Search for the cell housing the specified text and yield its [X, Y] center coordinate. 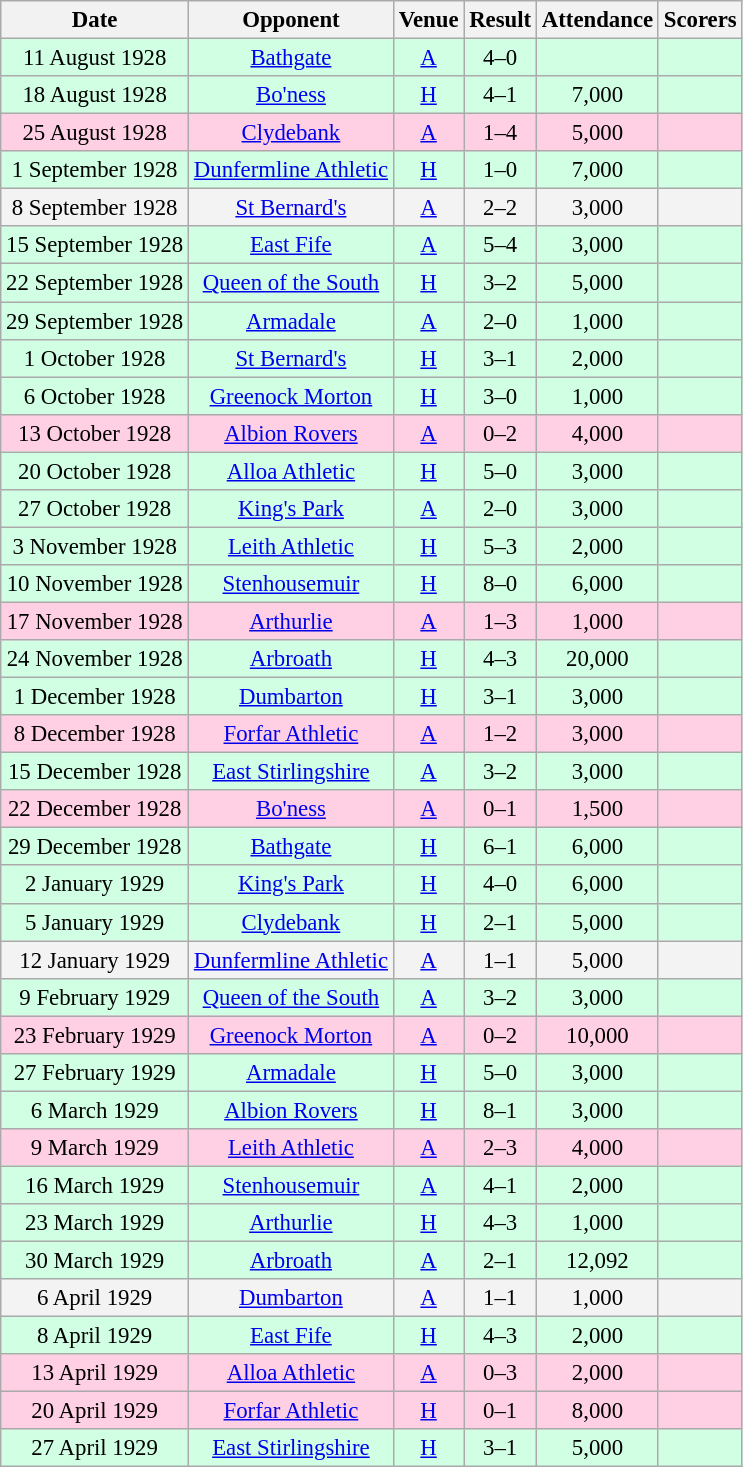
25 August 1928 [95, 133]
15 December 1928 [95, 772]
29 December 1928 [95, 847]
Opponent [292, 20]
8 December 1928 [95, 734]
17 November 1928 [95, 621]
1–2 [500, 734]
20 April 1929 [95, 1411]
Result [500, 20]
23 March 1929 [95, 1223]
8,000 [597, 1411]
3–0 [500, 396]
5–3 [500, 546]
20 October 1928 [95, 471]
Venue [428, 20]
12,092 [597, 1261]
8–0 [500, 584]
23 February 1929 [95, 1035]
0–3 [500, 1373]
5 January 1929 [95, 922]
2 January 1929 [95, 885]
12 January 1929 [95, 960]
11 August 1928 [95, 58]
27 October 1928 [95, 509]
16 March 1929 [95, 1185]
10 November 1928 [95, 584]
20,000 [597, 659]
9 February 1929 [95, 997]
6–1 [500, 847]
Scorers [700, 20]
10,000 [597, 1035]
1–4 [500, 133]
3 November 1928 [95, 546]
6 October 1928 [95, 396]
13 October 1928 [95, 433]
5–4 [500, 245]
1 October 1928 [95, 358]
8 April 1929 [95, 1336]
22 September 1928 [95, 283]
29 September 1928 [95, 321]
9 March 1929 [95, 1148]
1 September 1928 [95, 170]
22 December 1928 [95, 809]
1 December 1928 [95, 697]
East Stirlingshire [292, 772]
6 March 1929 [95, 1110]
8–1 [500, 1110]
30 March 1929 [95, 1261]
2–3 [500, 1148]
13 April 1929 [95, 1373]
2–2 [500, 208]
27 February 1929 [95, 1073]
1–3 [500, 621]
18 August 1928 [95, 95]
Date [95, 20]
Attendance [597, 20]
1–0 [500, 170]
24 November 1928 [95, 659]
6 April 1929 [95, 1298]
15 September 1928 [95, 245]
1,500 [597, 809]
8 September 1928 [95, 208]
